Search for the cell housing the specified text and yield its [X, Y] center coordinate. 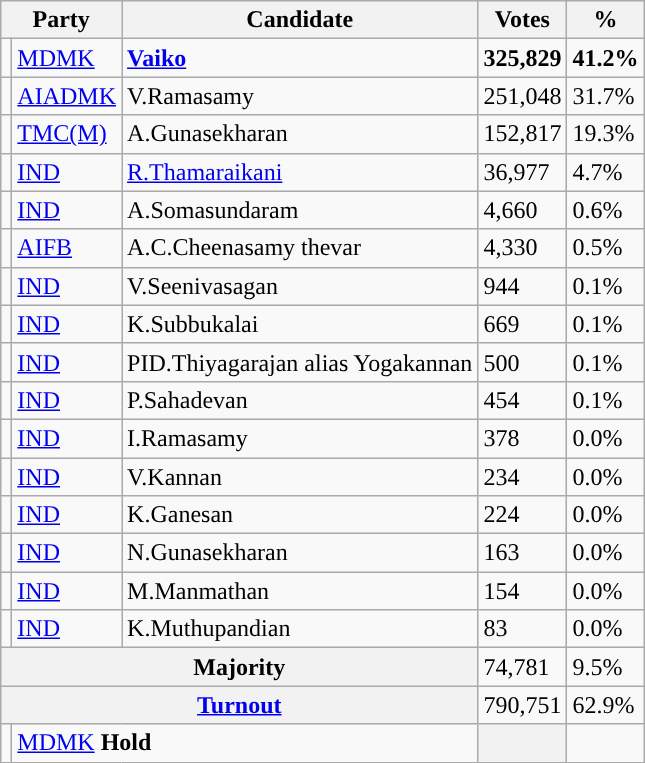
P.Sahadevan [300, 400]
152,817 [522, 134]
4,660 [522, 210]
163 [522, 553]
454 [522, 400]
31.7% [606, 96]
0.5% [606, 248]
Votes [522, 20]
154 [522, 591]
I.Ramasamy [300, 438]
K.Muthupandian [300, 629]
Majority [240, 667]
669 [522, 324]
500 [522, 362]
K.Ganesan [300, 515]
AIFB [67, 248]
0.6% [606, 210]
378 [522, 438]
Party [62, 20]
M.Manmathan [300, 591]
4.7% [606, 172]
62.9% [606, 705]
325,829 [522, 58]
19.3% [606, 134]
944 [522, 286]
V.Kannan [300, 477]
MDMK [67, 58]
4,330 [522, 248]
36,977 [522, 172]
224 [522, 515]
41.2% [606, 58]
AIADMK [67, 96]
A.Somasundaram [300, 210]
V.Ramasamy [300, 96]
N.Gunasekharan [300, 553]
% [606, 20]
V.Seenivasagan [300, 286]
MDMK Hold [245, 743]
Candidate [300, 20]
790,751 [522, 705]
A.C.Cheenasamy thevar [300, 248]
9.5% [606, 667]
K.Subbukalai [300, 324]
74,781 [522, 667]
234 [522, 477]
Vaiko [300, 58]
PID.Thiyagarajan alias Yogakannan [300, 362]
83 [522, 629]
TMC(M) [67, 134]
Turnout [240, 705]
251,048 [522, 96]
A.Gunasekharan [300, 134]
R.Thamaraikani [300, 172]
